Scan for the cell matching the given text and deliver its [X, Y] coordinate at center. 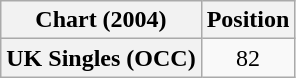
UK Singles (OCC) [101, 58]
82 [248, 58]
Chart (2004) [101, 20]
Position [248, 20]
